Pinpoint the cell where the given text exists, returning its [X, Y] midpoint coordinate. 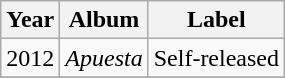
Year [30, 20]
Apuesta [104, 58]
2012 [30, 58]
Album [104, 20]
Label [216, 20]
Self-released [216, 58]
